Pinpoint the cell where the given text exists, returning its (X, Y) midpoint coordinate. 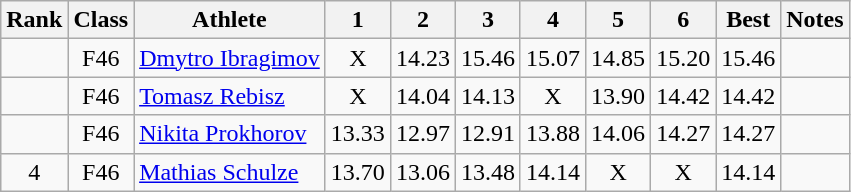
Rank (34, 20)
13.48 (488, 172)
12.97 (422, 134)
6 (684, 20)
Notes (815, 20)
14.04 (422, 96)
14.06 (618, 134)
2 (422, 20)
Best (748, 20)
Dmytro Ibragimov (230, 58)
Mathias Schulze (230, 172)
Tomasz Rebisz (230, 96)
5 (618, 20)
12.91 (488, 134)
14.85 (618, 58)
Nikita Prokhorov (230, 134)
13.33 (358, 134)
Athlete (230, 20)
13.70 (358, 172)
15.20 (684, 58)
13.88 (552, 134)
14.23 (422, 58)
15.07 (552, 58)
3 (488, 20)
13.06 (422, 172)
13.90 (618, 96)
Class (101, 20)
14.13 (488, 96)
1 (358, 20)
